From the cell containing the given text, extract its center point as [X, Y] coordinate. 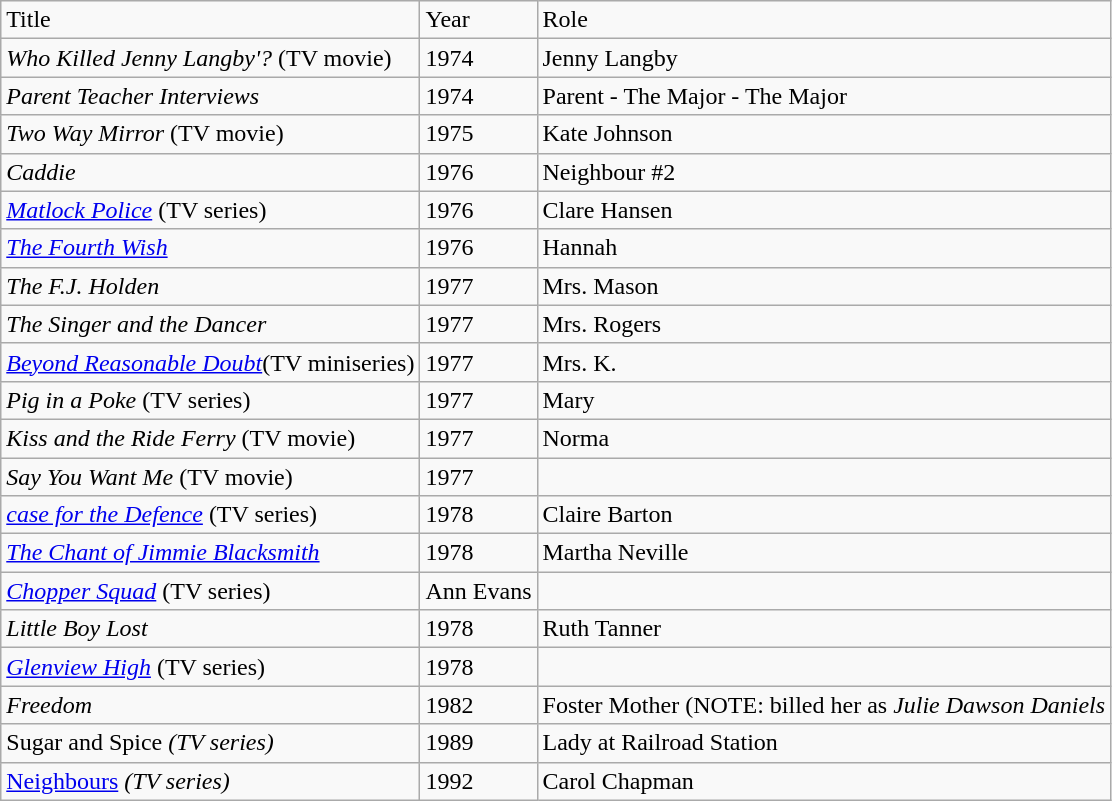
Mrs. K. [824, 362]
Neighbour #2 [824, 172]
Title [210, 20]
Carol Chapman [824, 781]
Martha Neville [824, 553]
Role [824, 20]
1992 [478, 781]
Sugar and Spice (TV series) [210, 743]
case for the Defence (TV series) [210, 515]
The Singer and the Dancer [210, 324]
Mary [824, 400]
1975 [478, 134]
1982 [478, 705]
Mrs. Rogers [824, 324]
Who Killed Jenny Langby'? (TV movie) [210, 58]
Ruth Tanner [824, 629]
Beyond Reasonable Doubt(TV miniseries) [210, 362]
Pig in a Poke (TV series) [210, 400]
Parent Teacher Interviews [210, 96]
Hannah [824, 248]
Freedom [210, 705]
Neighbours (TV series) [210, 781]
Norma [824, 438]
Two Way Mirror (TV movie) [210, 134]
Claire Barton [824, 515]
Caddie [210, 172]
Kate Johnson [824, 134]
Jenny Langby [824, 58]
Glenview High (TV series) [210, 667]
Say You Want Me (TV movie) [210, 477]
Mrs. Mason [824, 286]
Little Boy Lost [210, 629]
Lady at Railroad Station [824, 743]
The Fourth Wish [210, 248]
Parent - The Major - The Major [824, 96]
Foster Mother (NOTE: billed her as Julie Dawson Daniels [824, 705]
Chopper Squad (TV series) [210, 591]
Clare Hansen [824, 210]
1989 [478, 743]
Year [478, 20]
Matlock Police (TV series) [210, 210]
Kiss and the Ride Ferry (TV movie) [210, 438]
The F.J. Holden [210, 286]
The Chant of Jimmie Blacksmith [210, 553]
Ann Evans [478, 591]
